Pinpoint the cell where the given text exists, returning its [X, Y] midpoint coordinate. 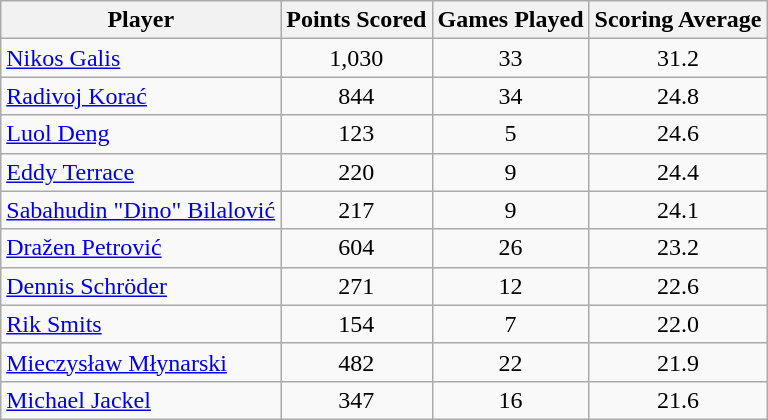
Eddy Terrace [141, 172]
Player [141, 20]
844 [356, 96]
Games Played [510, 20]
24.4 [678, 172]
26 [510, 248]
21.9 [678, 362]
Scoring Average [678, 20]
Radivoj Korać [141, 96]
5 [510, 134]
34 [510, 96]
24.1 [678, 210]
604 [356, 248]
123 [356, 134]
347 [356, 400]
16 [510, 400]
220 [356, 172]
22.6 [678, 286]
33 [510, 58]
Mieczysław Młynarski [141, 362]
21.6 [678, 400]
Michael Jackel [141, 400]
22.0 [678, 324]
24.8 [678, 96]
Sabahudin "Dino" Bilalović [141, 210]
Nikos Galis [141, 58]
Points Scored [356, 20]
24.6 [678, 134]
1,030 [356, 58]
23.2 [678, 248]
Rik Smits [141, 324]
271 [356, 286]
Dražen Petrović [141, 248]
Luol Deng [141, 134]
482 [356, 362]
31.2 [678, 58]
22 [510, 362]
Dennis Schröder [141, 286]
217 [356, 210]
154 [356, 324]
12 [510, 286]
7 [510, 324]
